Pinpoint the cell where the given text exists, returning its [X, Y] midpoint coordinate. 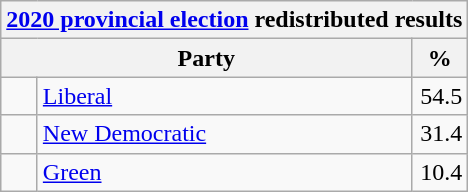
54.5 [440, 96]
2020 provincial election redistributed results [234, 20]
Green [224, 172]
Liberal [224, 96]
% [440, 58]
New Democratic [224, 134]
31.4 [440, 134]
10.4 [440, 172]
Party [206, 58]
